Return the [X, Y] coordinate for the center point of the cell that contains the specified text.  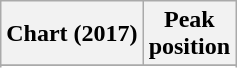
Chart (2017) [72, 34]
Peak position [189, 34]
